Return the [x, y] coordinate for the center point of the cell that contains the specified text.  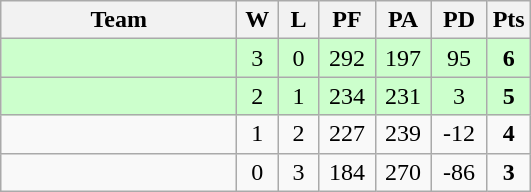
227 [347, 134]
PD [459, 20]
W [258, 20]
231 [403, 96]
Pts [508, 20]
L [298, 20]
-12 [459, 134]
-86 [459, 172]
Team [119, 20]
292 [347, 58]
95 [459, 58]
6 [508, 58]
234 [347, 96]
5 [508, 96]
PF [347, 20]
PA [403, 20]
270 [403, 172]
4 [508, 134]
197 [403, 58]
239 [403, 134]
184 [347, 172]
